For the text-containing cell, return its midpoint in (x, y) coordinate format. 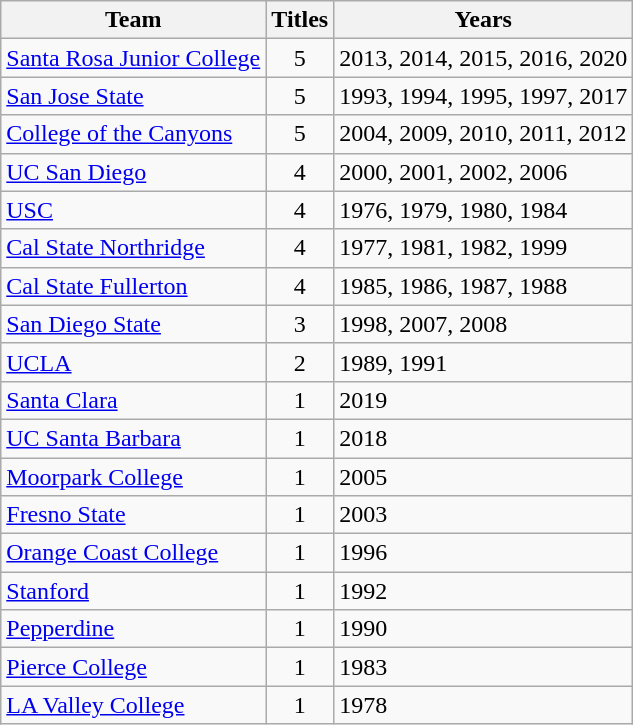
College of the Canyons (134, 134)
1993, 1994, 1995, 1997, 2017 (484, 96)
UC Santa Barbara (134, 438)
2 (300, 362)
Titles (300, 20)
Cal State Fullerton (134, 286)
1990 (484, 629)
1996 (484, 553)
UCLA (134, 362)
1977, 1981, 1982, 1999 (484, 248)
2004, 2009, 2010, 2011, 2012 (484, 134)
San Diego State (134, 324)
USC (134, 210)
Pepperdine (134, 629)
Cal State Northridge (134, 248)
3 (300, 324)
2019 (484, 400)
Fresno State (134, 515)
Pierce College (134, 667)
Orange Coast College (134, 553)
UC San Diego (134, 172)
2005 (484, 477)
1978 (484, 705)
1983 (484, 667)
1992 (484, 591)
2013, 2014, 2015, 2016, 2020 (484, 58)
LA Valley College (134, 705)
2000, 2001, 2002, 2006 (484, 172)
2003 (484, 515)
Moorpark College (134, 477)
San Jose State (134, 96)
Santa Clara (134, 400)
2018 (484, 438)
1998, 2007, 2008 (484, 324)
1985, 1986, 1987, 1988 (484, 286)
Santa Rosa Junior College (134, 58)
1976, 1979, 1980, 1984 (484, 210)
Stanford (134, 591)
Years (484, 20)
1989, 1991 (484, 362)
Team (134, 20)
